Scan for the cell matching the given text and deliver its (x, y) coordinate at center. 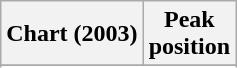
Chart (2003) (72, 34)
Peakposition (189, 34)
